Pinpoint the cell where the given text exists, returning its [X, Y] midpoint coordinate. 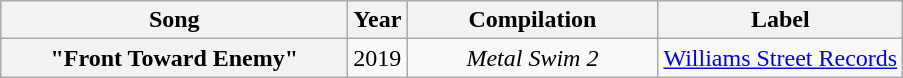
Compilation [532, 20]
Year [378, 20]
2019 [378, 58]
Williams Street Records [780, 58]
Song [174, 20]
Metal Swim 2 [532, 58]
Label [780, 20]
"Front Toward Enemy" [174, 58]
